Identify which cell holds the provided text, then report its [X, Y] central coordinate. 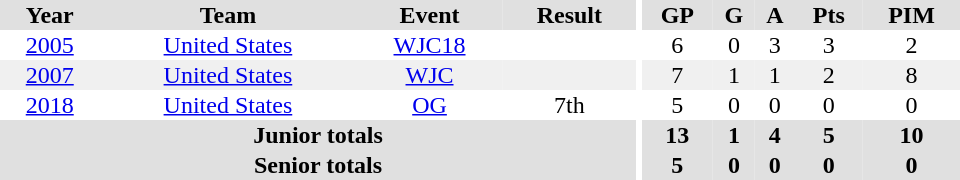
6 [678, 45]
10 [912, 135]
OG [429, 105]
Event [429, 15]
8 [912, 75]
2018 [50, 105]
7th [570, 105]
7 [678, 75]
A [775, 15]
Junior totals [318, 135]
2007 [50, 75]
WJC [429, 75]
4 [775, 135]
Pts [829, 15]
GP [678, 15]
Result [570, 15]
Year [50, 15]
Team [228, 15]
WJC18 [429, 45]
Senior totals [318, 165]
PIM [912, 15]
13 [678, 135]
2005 [50, 45]
G [734, 15]
